Scan for the cell matching the given text and deliver its [x, y] coordinate at center. 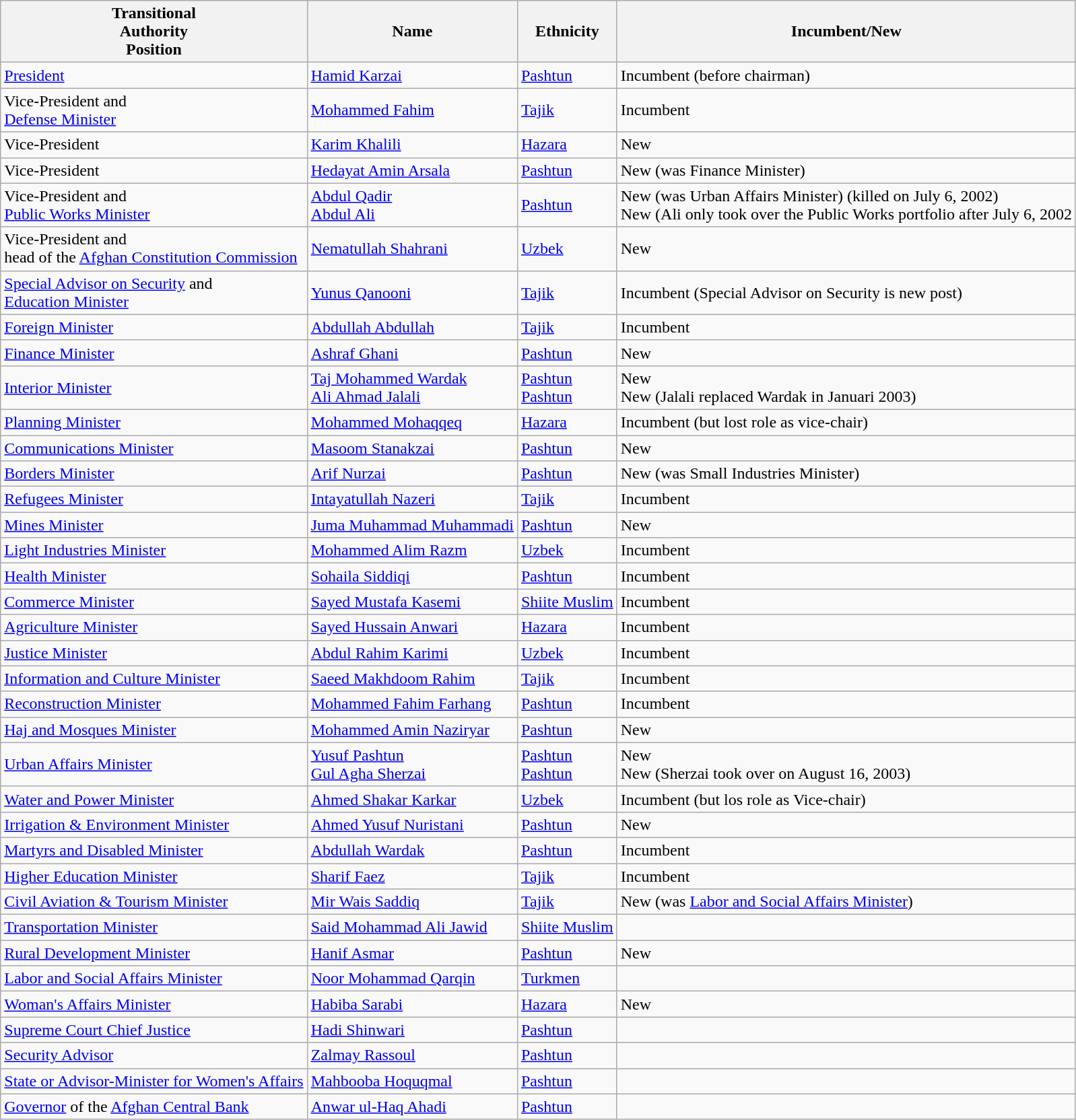
Mir Wais Saddiq [412, 902]
Incumbent/New [846, 32]
Arif Nurzai [412, 474]
Mohammed Amin Naziryar [412, 730]
Sayed Mustafa Kasemi [412, 602]
Haj and Mosques Minister [154, 730]
Refugees Minister [154, 499]
Hedayat Amin Arsala [412, 170]
Mohammed Fahim Farhang [412, 704]
Saeed Makhdoom Rahim [412, 678]
Incumbent (but los role as Vice-chair) [846, 799]
Security Advisor [154, 1055]
Mahbooba Hoquqmal [412, 1081]
Noor Mohammad Qarqin [412, 979]
New (was Small Industries Minister) [846, 474]
President [154, 75]
Martyrs and Disabled Minister [154, 850]
Abdullah Abdullah [412, 327]
Supreme Court Chief Justice [154, 1030]
Mines Minister [154, 525]
NewNew (Sherzai took over on August 16, 2003) [846, 765]
Urban Affairs Minister [154, 765]
Interior Minister [154, 388]
Planning Minister [154, 422]
Yusuf PashtunGul Agha Sherzai [412, 765]
Reconstruction Minister [154, 704]
Information and Culture Minister [154, 678]
Incumbent (but lost role as vice-chair) [846, 422]
Foreign Minister [154, 327]
Transportation Minister [154, 928]
Woman's Affairs Minister [154, 1004]
Juma Muhammad Muhammadi [412, 525]
New (was Labor and Social Affairs Minister) [846, 902]
Said Mohammad Ali Jawid [412, 928]
New (was Urban Affairs Minister) (killed on July 6, 2002) New (Ali only took over the Public Works portfolio after July 6, 2002 [846, 205]
Masoom Stanakzai [412, 448]
Vice-President and head of the Afghan Constitution Commission [154, 249]
Finance Minister [154, 353]
Higher Education Minister [154, 876]
Abdul Qadir Abdul Ali [412, 205]
Special Advisor on Security and Education Minister [154, 292]
Sayed Hussain Anwari [412, 627]
Nematullah Shahrani [412, 249]
Borders Minister [154, 474]
Governor of the Afghan Central Bank [154, 1107]
Taj Mohammed Wardak Ali Ahmad Jalali [412, 388]
Ashraf Ghani [412, 353]
Incumbent (before chairman) [846, 75]
State or Advisor-Minister for Women's Affairs [154, 1081]
Abdullah Wardak [412, 850]
Yunus Qanooni [412, 292]
Rural Development Minister [154, 953]
Anwar ul-Haq Ahadi [412, 1107]
Name [412, 32]
Ethnicity [567, 32]
Water and Power Minister [154, 799]
Civil Aviation & Tourism Minister [154, 902]
Sharif Faez [412, 876]
Turkmen [567, 979]
Incumbent (Special Advisor on Security is new post) [846, 292]
Hamid Karzai [412, 75]
Sohaila Siddiqi [412, 576]
Health Minister [154, 576]
Justice Minister [154, 653]
Irrigation & Environment Minister [154, 825]
Abdul Rahim Karimi [412, 653]
Ahmed Yusuf Nuristani [412, 825]
TransitionalAuthorityPosition [154, 32]
New (was Finance Minister) [846, 170]
Light Industries Minister [154, 551]
Agriculture Minister [154, 627]
Mohammed Fahim [412, 110]
Vice-President and Defense Minister [154, 110]
Habiba Sarabi [412, 1004]
Hadi Shinwari [412, 1030]
Intayatullah Nazeri [412, 499]
NewNew (Jalali replaced Wardak in Januari 2003) [846, 388]
Zalmay Rassoul [412, 1055]
Labor and Social Affairs Minister [154, 979]
Hanif Asmar [412, 953]
Ahmed Shakar Karkar [412, 799]
Mohammed Mohaqqeq [412, 422]
Communications Minister [154, 448]
Commerce Minister [154, 602]
Karim Khalili [412, 145]
Mohammed Alim Razm [412, 551]
Vice-President and Public Works Minister [154, 205]
